Capture the cell that displays the provided text and extract its (x, y) central coordinate. 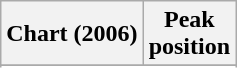
Chart (2006) (72, 34)
Peak position (189, 34)
